Return [x, y] of the center of cell containing provided text 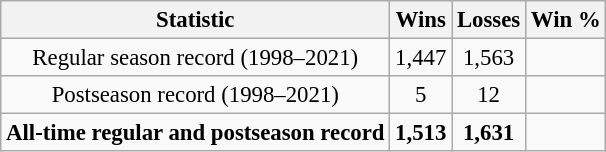
12 [489, 95]
5 [421, 95]
1,513 [421, 133]
Regular season record (1998–2021) [196, 58]
1,631 [489, 133]
1,563 [489, 58]
Postseason record (1998–2021) [196, 95]
1,447 [421, 58]
Losses [489, 20]
Statistic [196, 20]
Win % [566, 20]
Wins [421, 20]
All-time regular and postseason record [196, 133]
